Output the [X, Y] coordinate of the center of the cell containing the given text.  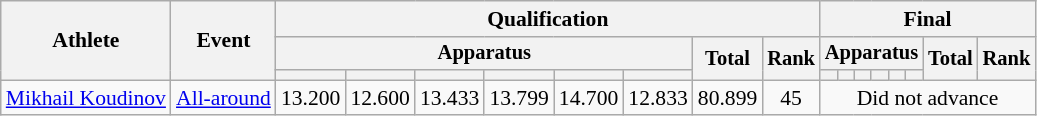
80.899 [728, 98]
13.799 [518, 98]
13.433 [450, 98]
45 [791, 98]
All-around [224, 98]
12.600 [380, 98]
14.700 [588, 98]
13.200 [310, 98]
Qualification [548, 19]
Mikhail Koudinov [86, 98]
Athlete [86, 40]
Final [928, 19]
12.833 [658, 98]
Did not advance [928, 98]
Event [224, 40]
